Determine the [x, y] coordinate at the center of the cell enclosing the given text.  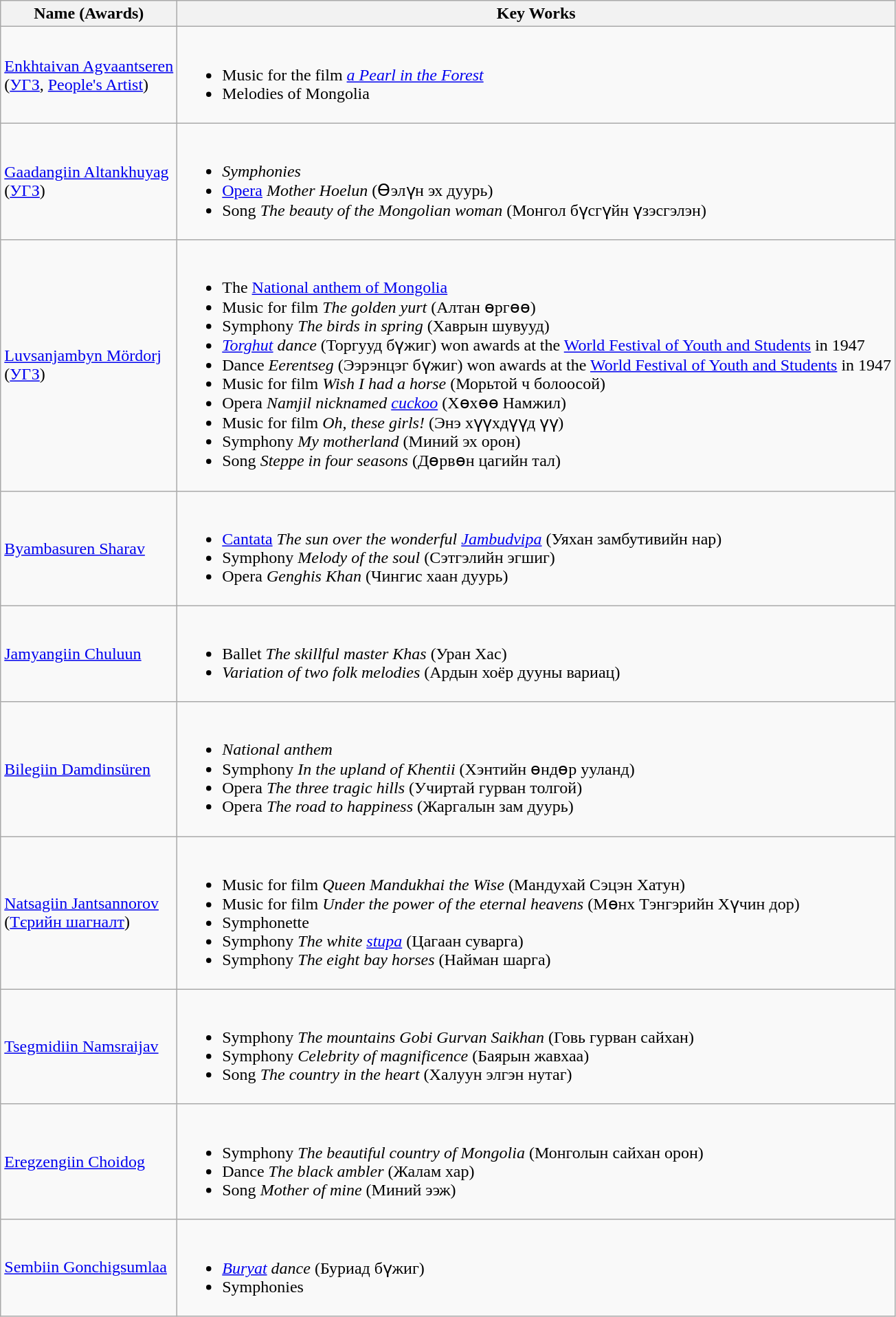
Luvsanjambyn Mördorj (УГЗ) [89, 366]
Byambasuren Sharav [89, 549]
Bilegiin Damdinsüren [89, 769]
Symphony The beautiful country of Mongolia (Монголын сайхан орон)Dance The black ambler (Жалам хар)Song Mother of mine (Миний ээж) [536, 1162]
Natsagiin Jantsannorov (Тєрийн шагналт) [89, 913]
SymphoniesOpera Mother Hoelun (Өэлүн эх дуурь)Song The beauty of the Mongolian woman (Монгол бүсгүйн үзэсгэлэн) [536, 181]
Ballet The skillful master Khas (Уран Хас)Variation of two folk melodies (Ардын хоёр дууны вариац) [536, 654]
Key Works [536, 14]
Eregzengiin Choidog [89, 1162]
Jamyangiin Chuluun [89, 654]
Enkhtaivan Agvaantseren (УГЗ, People's Artist) [89, 75]
Name (Awards) [89, 14]
Buryat dance (Буриад бүжиг)Symphonies [536, 1268]
Gaadangiin Altankhuyag (УГЗ) [89, 181]
Sembiin Gonchigsumlaa [89, 1268]
Tsegmidiin Namsraijav [89, 1046]
Music for the film a Pearl in the ForestMelodies of Mongolia [536, 75]
